Locate the cell with the specified text and output its (x, y) center coordinate. 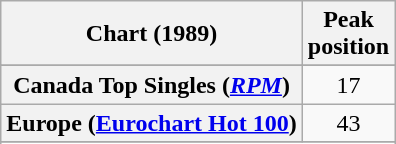
Chart (1989) (152, 34)
Peakposition (348, 34)
17 (348, 85)
Canada Top Singles (RPM) (152, 85)
43 (348, 123)
Europe (Eurochart Hot 100) (152, 123)
